Detect which cell encompasses the target text, then output its (X, Y) center coordinate. 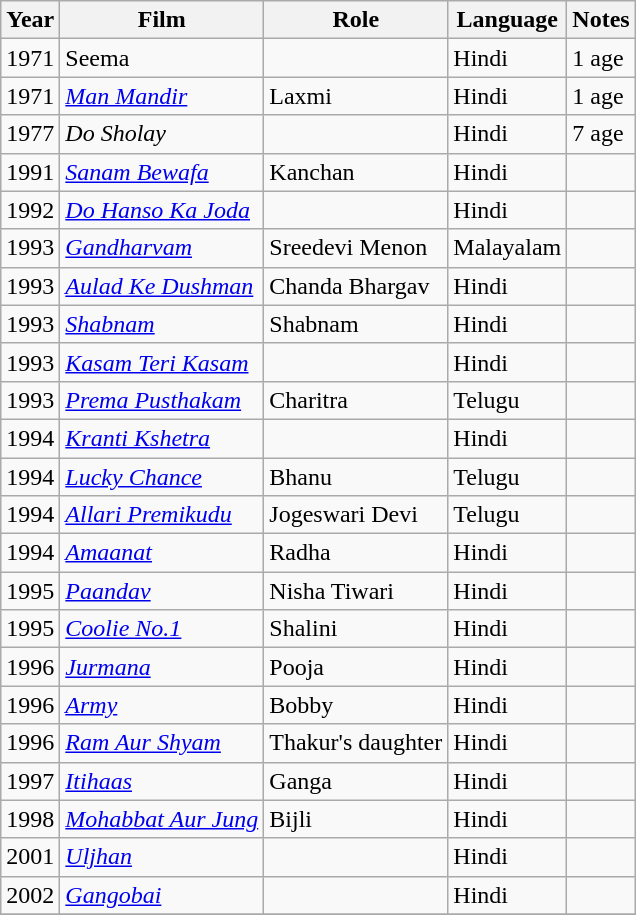
Mohabbat Aur Jung (162, 819)
Year (30, 20)
Bobby (356, 705)
Lucky Chance (162, 477)
Nisha Tiwari (356, 591)
Kranti Kshetra (162, 438)
Notes (601, 20)
Language (508, 20)
Army (162, 705)
7 age (601, 134)
Kanchan (356, 172)
Sreedevi Menon (356, 248)
Chanda Bhargav (356, 286)
Ram Aur Shyam (162, 743)
Shalini (356, 629)
1991 (30, 172)
Kasam Teri Kasam (162, 362)
Film (162, 20)
Ganga (356, 781)
Uljhan (162, 857)
Pooja (356, 667)
2001 (30, 857)
Do Sholay (162, 134)
Aulad Ke Dushman (162, 286)
Man Mandir (162, 96)
Malayalam (508, 248)
Prema Pusthakam (162, 400)
2002 (30, 895)
Charitra (356, 400)
Do Hanso Ka Joda (162, 210)
Gangobai (162, 895)
1977 (30, 134)
Thakur's daughter (356, 743)
Sanam Bewafa (162, 172)
Allari Premikudu (162, 515)
Coolie No.1 (162, 629)
Itihaas (162, 781)
1998 (30, 819)
Paandav (162, 591)
Role (356, 20)
Bhanu (356, 477)
Amaanat (162, 553)
Bijli (356, 819)
Gandharvam (162, 248)
Radha (356, 553)
Laxmi (356, 96)
Seema (162, 58)
Jogeswari Devi (356, 515)
1997 (30, 781)
Jurmana (162, 667)
1992 (30, 210)
